Output the (X, Y) coordinate of the center of the cell containing the given text.  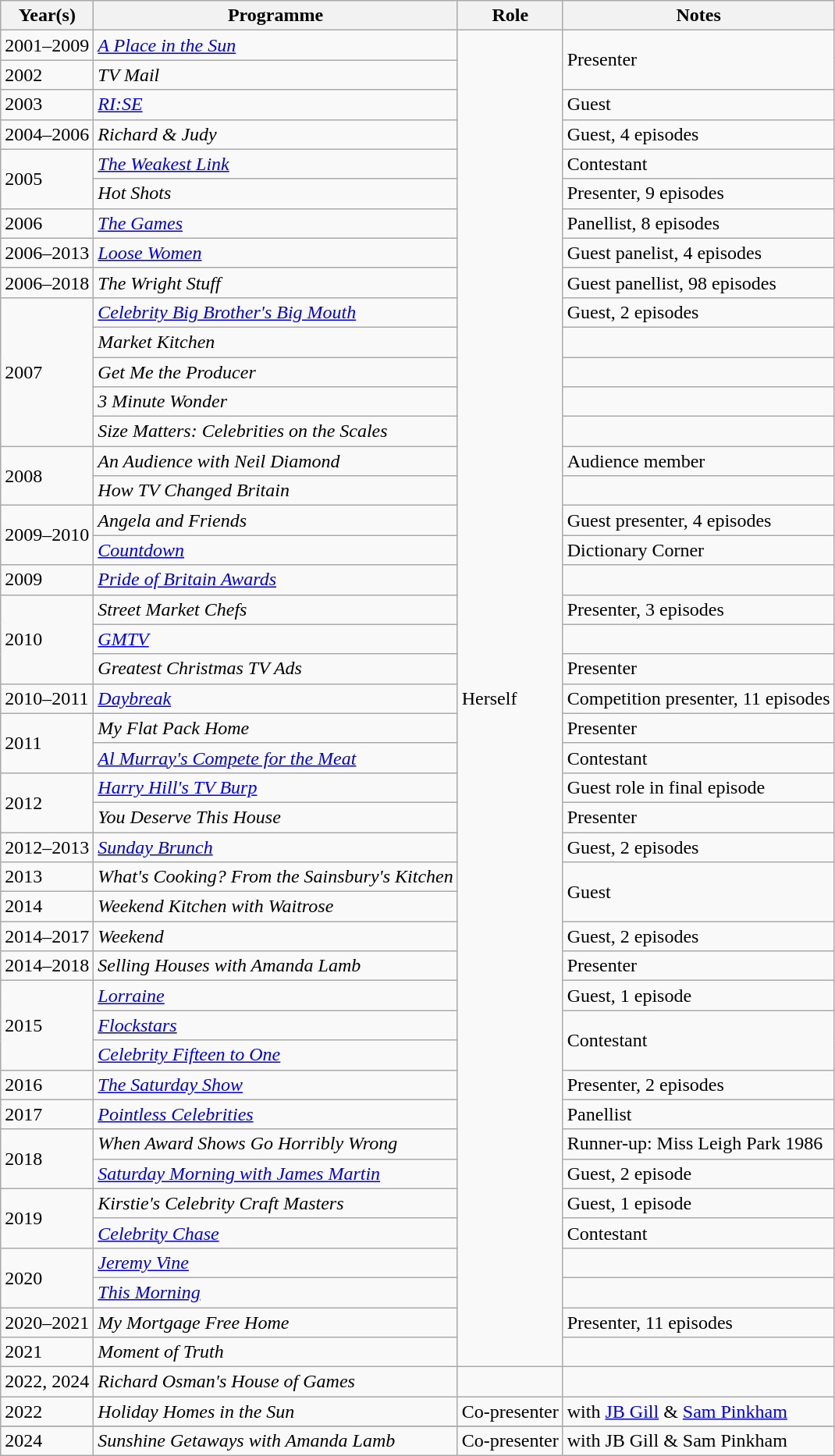
2010 (47, 639)
Celebrity Fifteen to One (275, 1055)
Flockstars (275, 1025)
2003 (47, 105)
How TV Changed Britain (275, 491)
Countdown (275, 550)
Harry Hill's TV Burp (275, 787)
Competition presenter, 11 episodes (698, 698)
2005 (47, 179)
Sunshine Getaways with Amanda Lamb (275, 1441)
2004–2006 (47, 134)
Presenter, 2 episodes (698, 1085)
2019 (47, 1218)
Loose Women (275, 253)
Presenter, 3 episodes (698, 609)
2014–2018 (47, 966)
Get Me the Producer (275, 372)
Holiday Homes in the Sun (275, 1412)
2016 (47, 1085)
Guest role in final episode (698, 787)
TV Mail (275, 75)
When Award Shows Go Horribly Wrong (275, 1144)
2008 (47, 476)
Kirstie's Celebrity Craft Masters (275, 1203)
Celebrity Chase (275, 1233)
2015 (47, 1025)
2006–2013 (47, 253)
Pointless Celebrities (275, 1114)
2020 (47, 1277)
Year(s) (47, 16)
2014–2017 (47, 936)
2010–2011 (47, 698)
2022, 2024 (47, 1382)
2006 (47, 223)
Panellist (698, 1114)
Saturday Morning with James Martin (275, 1174)
Daybreak (275, 698)
2022 (47, 1412)
2012–2013 (47, 847)
2009–2010 (47, 535)
Richard Osman's House of Games (275, 1382)
GMTV (275, 639)
The Wright Stuff (275, 282)
What's Cooking? From the Sainsbury's Kitchen (275, 877)
Lorraine (275, 996)
This Morning (275, 1292)
2002 (47, 75)
Sunday Brunch (275, 847)
2009 (47, 580)
2001–2009 (47, 45)
Weekend Kitchen with Waitrose (275, 907)
Role (510, 16)
Guest panelist, 4 episodes (698, 253)
Weekend (275, 936)
2011 (47, 743)
2018 (47, 1159)
Herself (510, 699)
My Flat Pack Home (275, 728)
Panellist, 8 episodes (698, 223)
Guest, 2 episode (698, 1174)
Presenter, 9 episodes (698, 194)
Selling Houses with Amanda Lamb (275, 966)
The Games (275, 223)
Guest panellist, 98 episodes (698, 282)
2013 (47, 877)
Market Kitchen (275, 342)
Runner-up: Miss Leigh Park 1986 (698, 1144)
2006–2018 (47, 282)
A Place in the Sun (275, 45)
Greatest Christmas TV Ads (275, 669)
Size Matters: Celebrities on the Scales (275, 431)
Audience member (698, 461)
Street Market Chefs (275, 609)
2012 (47, 802)
My Mortgage Free Home (275, 1323)
Programme (275, 16)
2017 (47, 1114)
Richard & Judy (275, 134)
The Weakest Link (275, 164)
Guest, 4 episodes (698, 134)
Al Murray's Compete for the Meat (275, 758)
2020–2021 (47, 1323)
2007 (47, 371)
An Audience with Neil Diamond (275, 461)
RI:SE (275, 105)
Presenter, 11 episodes (698, 1323)
Notes (698, 16)
Hot Shots (275, 194)
Jeremy Vine (275, 1262)
2024 (47, 1441)
Celebrity Big Brother's Big Mouth (275, 312)
Guest presenter, 4 episodes (698, 520)
You Deserve This House (275, 817)
Moment of Truth (275, 1352)
The Saturday Show (275, 1085)
2021 (47, 1352)
Pride of Britain Awards (275, 580)
Angela and Friends (275, 520)
2014 (47, 907)
3 Minute Wonder (275, 402)
Dictionary Corner (698, 550)
